Return [X, Y] of the center of cell containing provided text 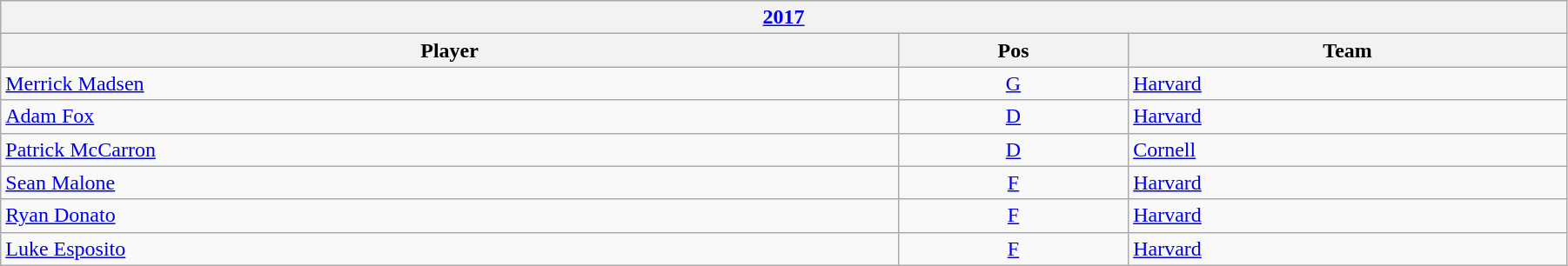
G [1013, 83]
Merrick Madsen [450, 83]
Team [1348, 50]
Player [450, 50]
Cornell [1348, 150]
Ryan Donato [450, 216]
Sean Malone [450, 183]
Pos [1013, 50]
2017 [784, 17]
Luke Esposito [450, 249]
Adam Fox [450, 116]
Patrick McCarron [450, 150]
